Output the [X, Y] coordinate of the center of the cell containing the given text.  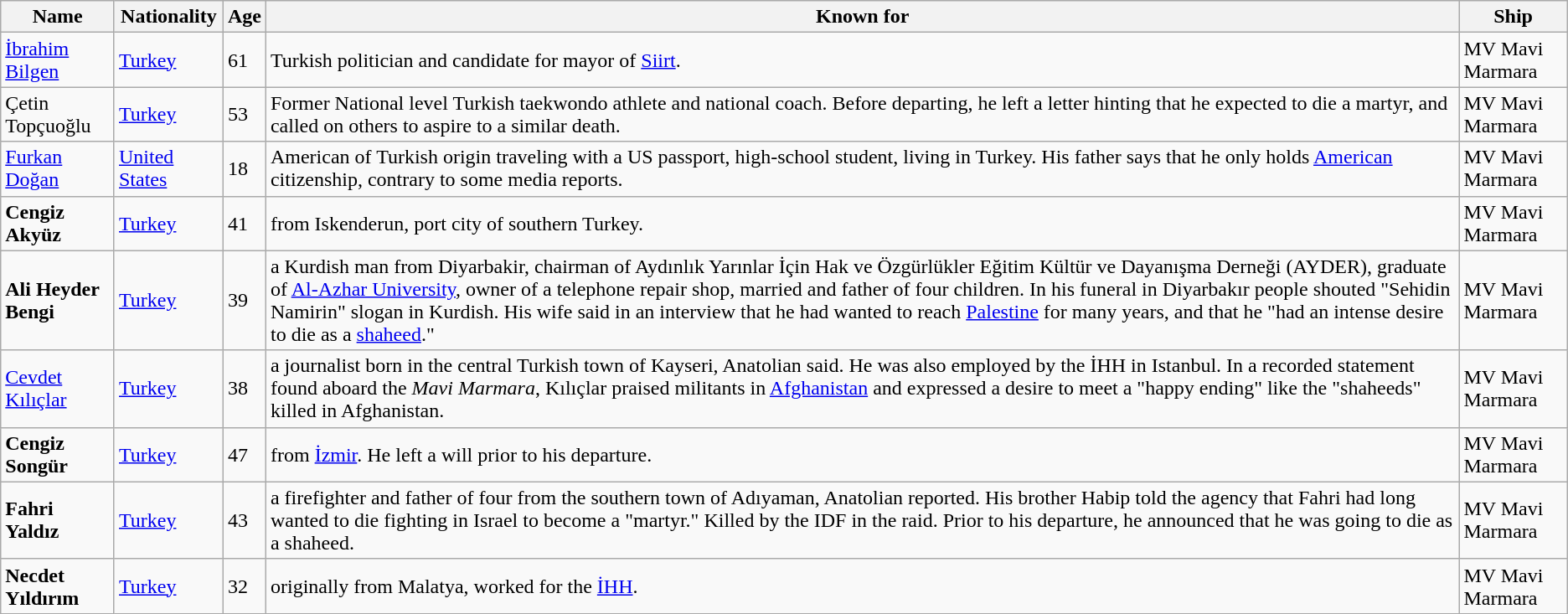
Ship [1513, 17]
Name [58, 17]
32 [245, 586]
43 [245, 520]
18 [245, 169]
United States [168, 169]
61 [245, 60]
Known for [863, 17]
Cevdet Kılıçlar [58, 389]
Necdet Yıldırım [58, 586]
Furkan Doğan [58, 169]
from İzmir. He left a will prior to his departure. [863, 454]
Age [245, 17]
Cengiz Akyüz [58, 223]
53 [245, 114]
Nationality [168, 17]
Çetin Topçuoğlu [58, 114]
Ali Heyder Bengi [58, 300]
Cengiz Songür [58, 454]
from Iskenderun, port city of southern Turkey. [863, 223]
İbrahim Bilgen [58, 60]
41 [245, 223]
47 [245, 454]
38 [245, 389]
originally from Malatya, worked for the İHH. [863, 586]
39 [245, 300]
Fahri Yaldız [58, 520]
Turkish politician and candidate for mayor of Siirt. [863, 60]
